Output the (X, Y) coordinate of the center of the cell containing the given text.  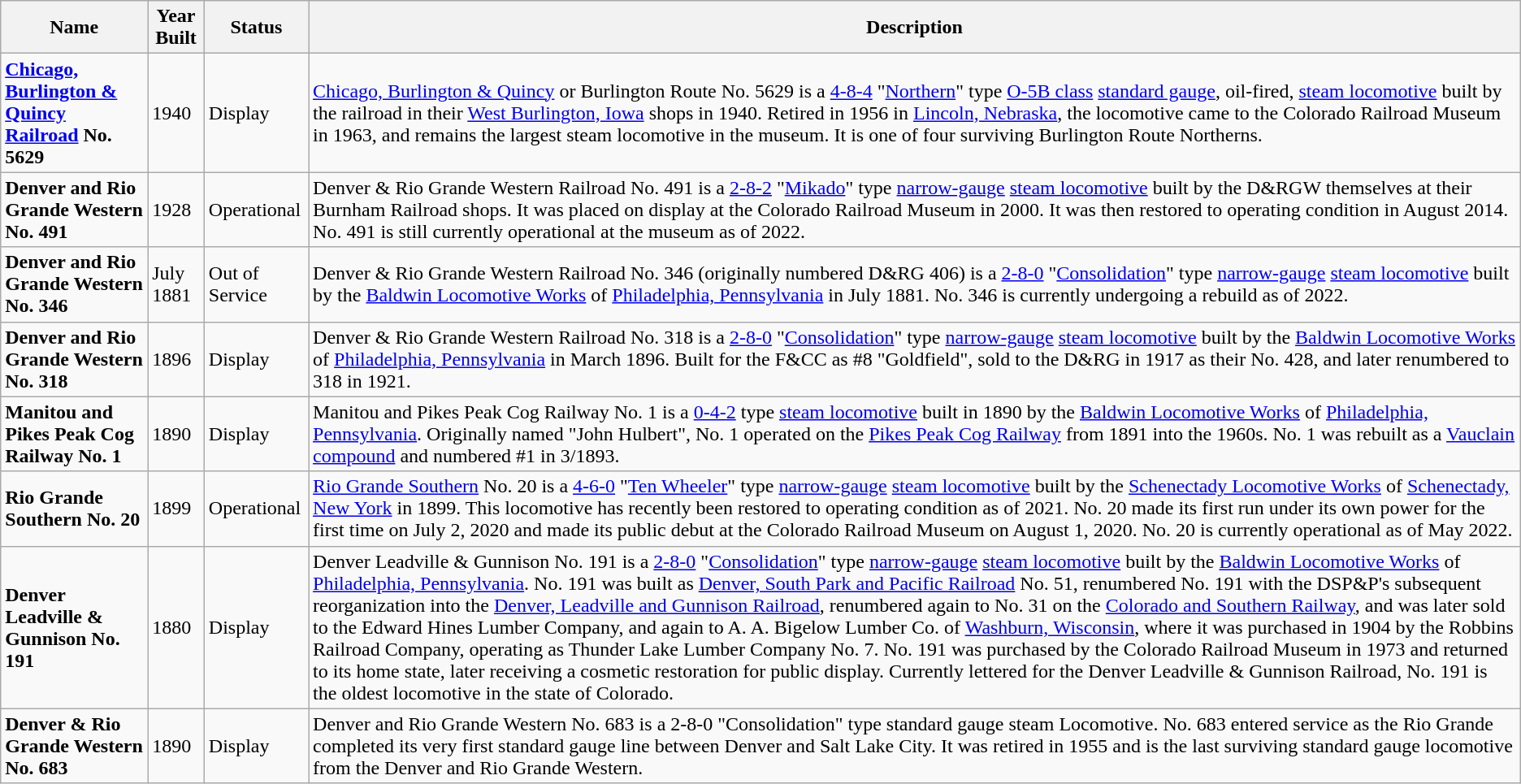
1880 (176, 627)
Denver and Rio Grande Western No. 346 (75, 284)
Denver Leadville & Gunnison No. 191 (75, 627)
Description (915, 28)
Name (75, 28)
1896 (176, 359)
Year Built (176, 28)
Manitou and Pikes Peak Cog Railway No. 1 (75, 434)
July 1881 (176, 284)
Denver and Rio Grande Western No. 318 (75, 359)
Status (256, 28)
Out of Service (256, 284)
1928 (176, 210)
1940 (176, 113)
Denver and Rio Grande Western No. 491 (75, 210)
Chicago, Burlington & Quincy Railroad No. 5629 (75, 113)
1899 (176, 509)
Rio Grande Southern No. 20 (75, 509)
Denver & Rio Grande Western No. 683 (75, 746)
